Determine the (X, Y) coordinate at the center of the cell enclosing the given text.  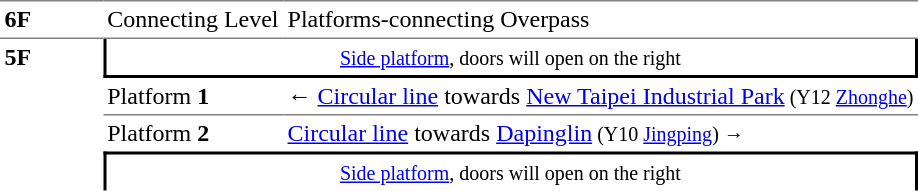
← Circular line towards New Taipei Industrial Park (Y12 Zhonghe) (600, 96)
Circular line towards Dapinglin (Y10 Jingping) → (600, 133)
Platform 1 (193, 96)
6F (52, 20)
5F (52, 115)
Connecting Level (193, 20)
Platforms-connecting Overpass (600, 20)
Platform 2 (193, 133)
